Find where the given text appears and provide that cell's center as [X, Y] coordinate. 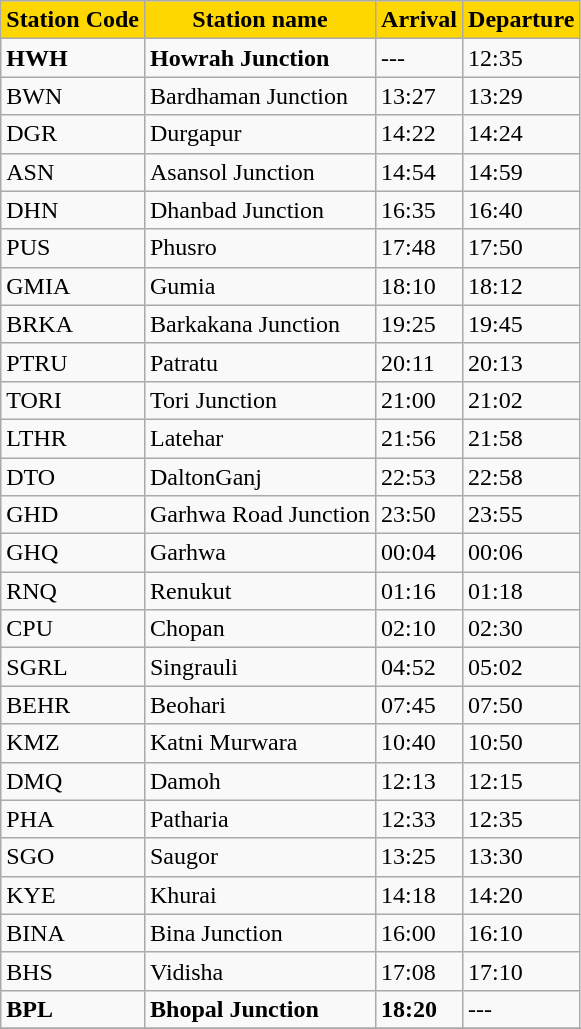
KYE [73, 895]
14:59 [522, 172]
14:20 [522, 895]
BPL [73, 1009]
Beohari [260, 705]
TORI [73, 400]
Station name [260, 20]
Vidisha [260, 971]
18:20 [420, 1009]
DaltonGanj [260, 477]
16:10 [522, 933]
Bhopal Junction [260, 1009]
13:29 [522, 96]
17:10 [522, 971]
10:40 [420, 743]
18:10 [420, 286]
19:25 [420, 324]
21:02 [522, 400]
PUS [73, 248]
BWN [73, 96]
Renukut [260, 591]
12:33 [420, 819]
RNQ [73, 591]
SGO [73, 857]
Arrival [420, 20]
19:45 [522, 324]
22:53 [420, 477]
02:30 [522, 629]
Garhwa [260, 553]
BINA [73, 933]
GHQ [73, 553]
DHN [73, 210]
20:13 [522, 362]
18:12 [522, 286]
13:27 [420, 96]
05:02 [522, 667]
Bina Junction [260, 933]
14:22 [420, 134]
Barkakana Junction [260, 324]
21:58 [522, 438]
PHA [73, 819]
22:58 [522, 477]
21:00 [420, 400]
KMZ [73, 743]
Chopan [260, 629]
16:00 [420, 933]
Patratu [260, 362]
BEHR [73, 705]
Dhanbad Junction [260, 210]
17:48 [420, 248]
10:50 [522, 743]
00:04 [420, 553]
12:15 [522, 781]
ASN [73, 172]
GHD [73, 515]
14:24 [522, 134]
07:50 [522, 705]
13:30 [522, 857]
Durgapur [260, 134]
DTO [73, 477]
00:06 [522, 553]
20:11 [420, 362]
13:25 [420, 857]
Tori Junction [260, 400]
12:13 [420, 781]
Phusro [260, 248]
DGR [73, 134]
17:50 [522, 248]
02:10 [420, 629]
Station Code [73, 20]
Asansol Junction [260, 172]
DMQ [73, 781]
Latehar [260, 438]
04:52 [420, 667]
01:18 [522, 591]
23:50 [420, 515]
SGRL [73, 667]
16:35 [420, 210]
16:40 [522, 210]
23:55 [522, 515]
BRKA [73, 324]
21:56 [420, 438]
Singrauli [260, 667]
Bardhaman Junction [260, 96]
BHS [73, 971]
07:45 [420, 705]
Katni Murwara [260, 743]
Damoh [260, 781]
01:16 [420, 591]
GMIA [73, 286]
Khurai [260, 895]
CPU [73, 629]
14:54 [420, 172]
Gumia [260, 286]
Howrah Junction [260, 58]
LTHR [73, 438]
PTRU [73, 362]
Departure [522, 20]
Saugor [260, 857]
HWH [73, 58]
Patharia [260, 819]
14:18 [420, 895]
Garhwa Road Junction [260, 515]
17:08 [420, 971]
